Locate the cell with the specified text and output its (X, Y) center coordinate. 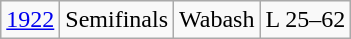
Wabash (217, 20)
L 25–62 (306, 20)
Semifinals (117, 20)
1922 (30, 20)
